Determine the (x, y) coordinate at the center of the cell enclosing the given text.  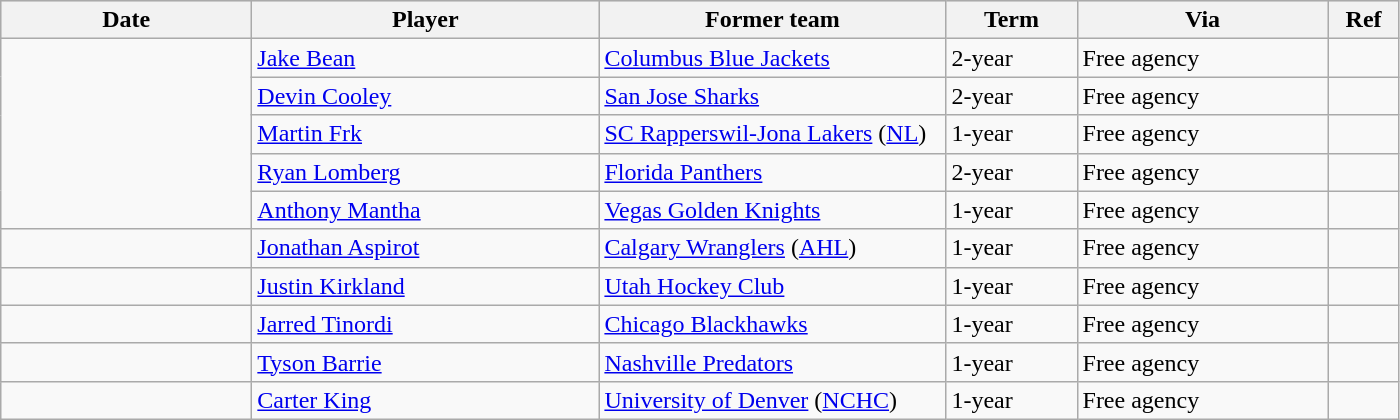
Jake Bean (426, 58)
Term (1012, 20)
Carter King (426, 400)
Columbus Blue Jackets (772, 58)
Ryan Lomberg (426, 172)
Vegas Golden Knights (772, 210)
Calgary Wranglers (AHL) (772, 248)
Ref (1364, 20)
Player (426, 20)
Jonathan Aspirot (426, 248)
Martin Frk (426, 134)
Tyson Barrie (426, 362)
Nashville Predators (772, 362)
University of Denver (NCHC) (772, 400)
Former team (772, 20)
Devin Cooley (426, 96)
Date (126, 20)
Florida Panthers (772, 172)
San Jose Sharks (772, 96)
SC Rapperswil-Jona Lakers (NL) (772, 134)
Via (1202, 20)
Justin Kirkland (426, 286)
Utah Hockey Club (772, 286)
Anthony Mantha (426, 210)
Chicago Blackhawks (772, 324)
Jarred Tinordi (426, 324)
